Locate the cell with the specified text and output its [X, Y] center coordinate. 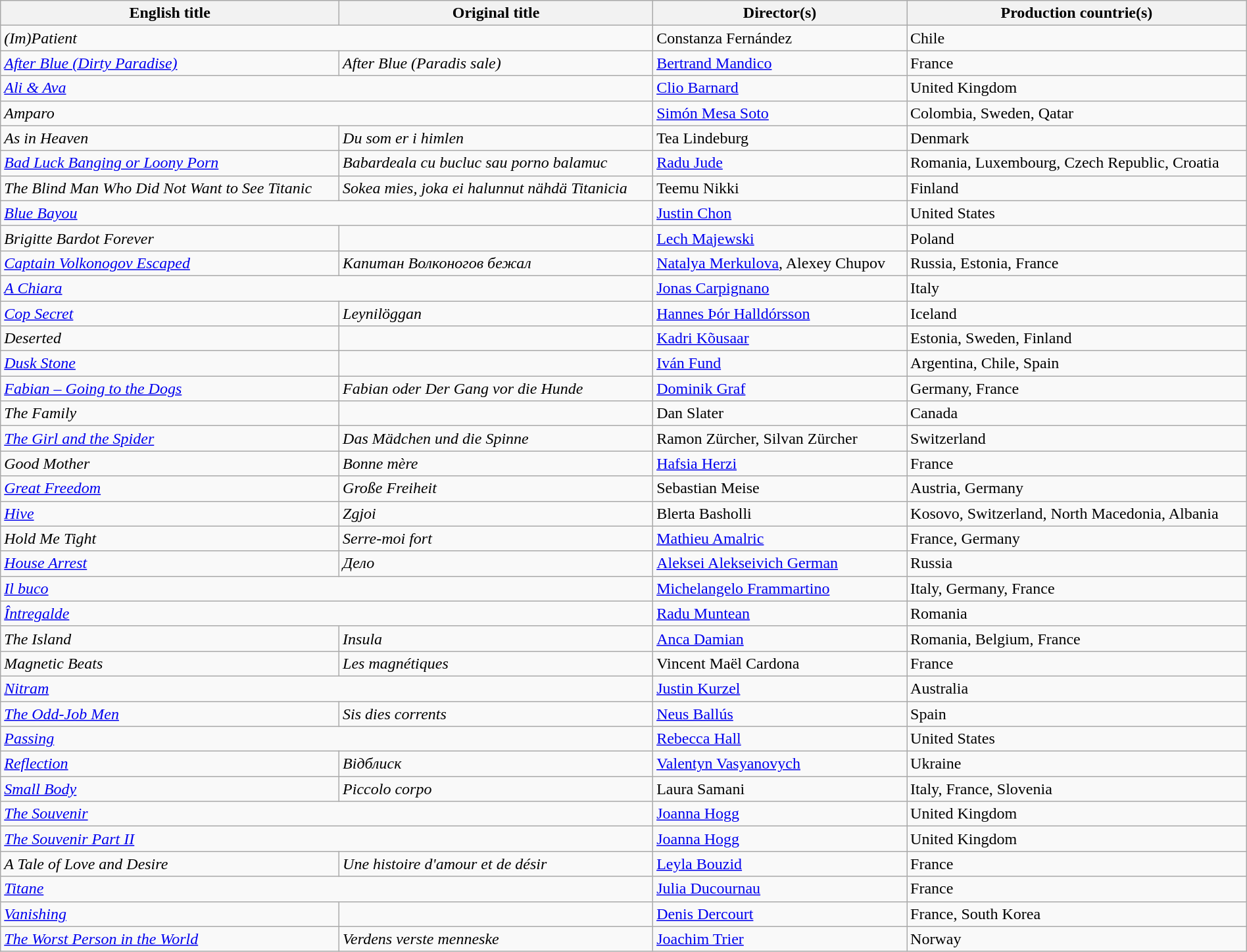
The Girl and the Spider [170, 439]
Canada [1077, 414]
Chile [1077, 38]
The Island [170, 638]
Mathieu Amalric [780, 538]
Blerta Basholli [780, 513]
Vincent Maël Cardona [780, 663]
Sokea mies, joka ei halunnut nähdä Titanicia [496, 188]
A Tale of Love and Desire [170, 864]
Întregalde [327, 613]
Tea Lindeburg [780, 138]
Bonne mère [496, 464]
Good Mother [170, 464]
As in Heaven [170, 138]
Vanishing [170, 914]
Romania [1077, 613]
Teemu Nikki [780, 188]
The Souvenir [327, 814]
Estonia, Sweden, Finland [1077, 339]
A Chiara [327, 288]
Hannes Þór Halldórsson [780, 314]
Babardeala cu bucluc sau porno balamuc [496, 163]
Australia [1077, 688]
Small Body [170, 789]
Piccolo corpo [496, 789]
Fabian oder Der Gang vor die Hunde [496, 389]
Neus Ballús [780, 713]
Constanza Fernández [780, 38]
Fabian – Going to the Dogs [170, 389]
Leyla Bouzid [780, 864]
Russia [1077, 563]
Romania, Belgium, France [1077, 638]
Italy [1077, 288]
Romania, Luxembourg, Czech Republic, Croatia [1077, 163]
Deserted [170, 339]
Bad Luck Banging or Loony Porn [170, 163]
Colombia, Sweden, Qatar [1077, 113]
Cop Secret [170, 314]
Captain Volkonogov Escaped [170, 263]
Капитан Волконогов бежал [496, 263]
Director(s) [780, 13]
Insula [496, 638]
Hold Me Tight [170, 538]
Sis dies corrents [496, 713]
Verdens verste menneske [496, 939]
Laura Samani [780, 789]
Finland [1077, 188]
Une histoire d'amour et de désir [496, 864]
The Family [170, 414]
Serre-moi fort [496, 538]
Clio Barnard [780, 88]
Iceland [1077, 314]
Brigitte Bardot Forever [170, 238]
Reflection [170, 764]
Radu Jude [780, 163]
The Worst Person in the World [170, 939]
After Blue (Paradis sale) [496, 63]
(Im)Patient [327, 38]
Michelangelo Frammartino [780, 588]
Valentyn Vasyanovych [780, 764]
Radu Muntean [780, 613]
Leynilöggan [496, 314]
Bertrand Mandico [780, 63]
Natalya Merkulova, Alexey Chupov [780, 263]
Switzerland [1077, 439]
Ukraine [1077, 764]
Julia Ducournau [780, 889]
Zgjoi [496, 513]
The Souvenir Part II [327, 839]
Russia, Estonia, France [1077, 263]
Kosovo, Switzerland, North Macedonia, Albania [1077, 513]
Titane [327, 889]
Sebastian Meise [780, 488]
Spain [1077, 713]
Aleksei Alekseivich German [780, 563]
Italy, France, Slovenia [1077, 789]
Simón Mesa Soto [780, 113]
Дело [496, 563]
Denmark [1077, 138]
After Blue (Dirty Paradise) [170, 63]
Nitram [327, 688]
Kadri Kõusaar [780, 339]
Il buco [327, 588]
Rebecca Hall [780, 739]
Magnetic Beats [170, 663]
Ramon Zürcher, Silvan Zürcher [780, 439]
Passing [327, 739]
Du som er i himlen [496, 138]
Große Freiheit [496, 488]
Dominik Graf [780, 389]
Lech Majewski [780, 238]
Les magnétiques [496, 663]
Anca Damian [780, 638]
Відблиск [496, 764]
Das Mädchen und die Spinne [496, 439]
France, Germany [1077, 538]
Germany, France [1077, 389]
Blue Bayou [327, 213]
Norway [1077, 939]
Original title [496, 13]
Argentina, Chile, Spain [1077, 364]
Iván Fund [780, 364]
Amparo [327, 113]
Hive [170, 513]
English title [170, 13]
The Blind Man Who Did Not Want to See Titanic [170, 188]
Poland [1077, 238]
Great Freedom [170, 488]
Production countrie(s) [1077, 13]
House Arrest [170, 563]
Jonas Carpignano [780, 288]
Italy, Germany, France [1077, 588]
Justin Chon [780, 213]
Joachim Trier [780, 939]
The Odd-Job Men [170, 713]
Denis Dercourt [780, 914]
Hafsia Herzi [780, 464]
Austria, Germany [1077, 488]
Justin Kurzel [780, 688]
Dan Slater [780, 414]
France, South Korea [1077, 914]
Ali & Ava [327, 88]
Dusk Stone [170, 364]
